For the text-containing cell, return its midpoint in [X, Y] coordinate format. 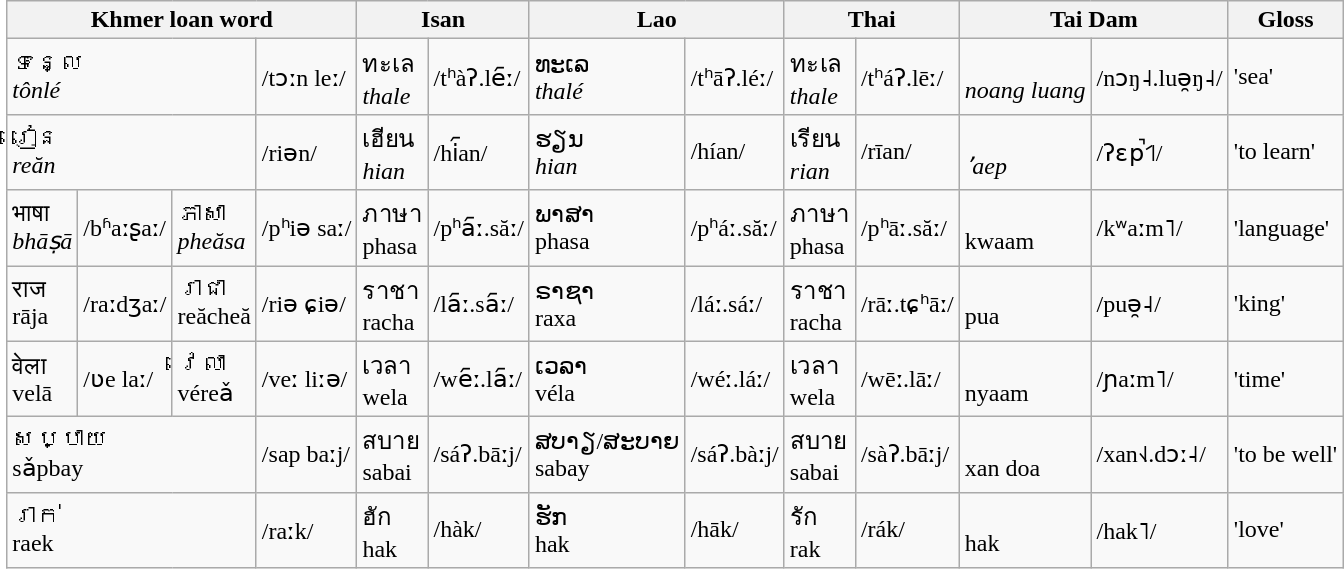
/sap baːj/ [306, 455]
/riə ɕiə/ [306, 304]
ʼaep [1025, 152]
ຮຽນhian [607, 152]
/hak˥/ [1160, 530]
/rák/ [907, 530]
/wēː.lāː/ [907, 379]
/tɔːn leː/ [306, 77]
/veː liːə/ [306, 379]
/sáʔ.bāːj/ [478, 455]
/raːk/ [306, 530]
/ɲaːm˥/ [1160, 379]
រាជាreăcheă [214, 304]
Isan [443, 20]
/hāk/ [734, 530]
Tai Dam [1094, 20]
ຣາຊາraxa [607, 304]
/sàʔ.bāːj/ [907, 455]
xan doa [1025, 455]
/puə̯˨/ [1160, 304]
pua [1025, 304]
/hían/ [734, 152]
hak [1025, 530]
/wéː.láː/ [734, 379]
/pʰiə saː/ [306, 228]
nyaam [1025, 379]
/sáʔ.bàːj/ [734, 455]
/hàk/ [478, 530]
សប្បាយsǎpbay [132, 455]
รักrak [820, 530]
/raːdʒaː/ [125, 304]
/tʰàʔ.le᷇ː/ [478, 77]
Khmer loan word [182, 20]
/ʔɛp̚˦˥/ [1160, 152]
भाषाbhāṣā [42, 228]
ฮักhak [392, 530]
ພາສາphasa [607, 228]
'to learn' [1285, 152]
เรียนrian [820, 152]
'king' [1285, 304]
Gloss [1285, 20]
ទន្លេtônlé [132, 77]
/pʰa᷇ː.săː/ [478, 228]
Lao [656, 20]
/la᷇ː.sa᷇ː/ [478, 304]
'love' [1285, 530]
/kʷaːm˥/ [1160, 228]
/pʰáː.săː/ [734, 228]
រៀនreăn [132, 152]
/rāː.tɕʰāː/ [907, 304]
ភាសាpheăsa [214, 228]
เฮียนhian [392, 152]
/xan˧˩.dɔː˨/ [1160, 455]
'time' [1285, 379]
/tʰāʔ.léː/ [734, 77]
noang luang [1025, 77]
រាក់raek [132, 530]
/tʰáʔ.lēː/ [907, 77]
/hi᷇an/ [478, 152]
/we᷇ː.la᷇ː/ [478, 379]
ສບາຽ/ສະບາຍsabay [607, 455]
/riən/ [306, 152]
/rīan/ [907, 152]
राजrāja [42, 304]
/pʰāː.săː/ [907, 228]
'language' [1285, 228]
'sea' [1285, 77]
ທະເລthalé [607, 77]
/bʱaːʂaː/ [125, 228]
/nɔŋ˨.luə̯ŋ˨/ [1160, 77]
वेलाvelā [42, 379]
'to be well' [1285, 455]
ເວລາvéla [607, 379]
Thai [872, 20]
/láː.sáː/ [734, 304]
kwaam [1025, 228]
/ʋe laː/ [125, 379]
វេលាvéreǎ [214, 379]
ຮັກhak [607, 530]
